Detect which cell encompasses the target text, then output its [X, Y] center coordinate. 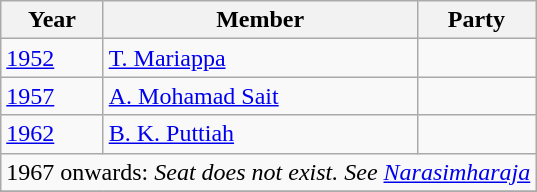
B. K. Puttiah [260, 134]
1952 [52, 58]
A. Mohamad Sait [260, 96]
Year [52, 20]
Member [260, 20]
1962 [52, 134]
1967 onwards: Seat does not exist. See Narasimharaja [268, 172]
1957 [52, 96]
Party [476, 20]
T. Mariappa [260, 58]
